Locate the cell with the specified text and output its [X, Y] center coordinate. 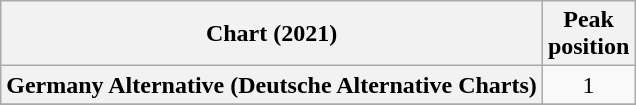
Peakposition [588, 34]
Germany Alternative (Deutsche Alternative Charts) [272, 85]
Chart (2021) [272, 34]
1 [588, 85]
